Determine the (X, Y) coordinate at the center of the cell enclosing the given text.  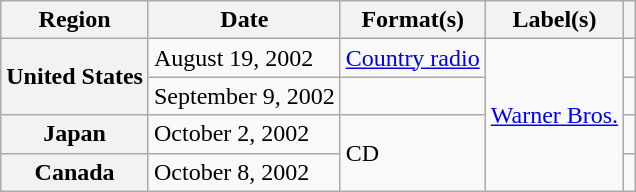
October 2, 2002 (244, 134)
United States (75, 77)
Canada (75, 172)
Country radio (412, 58)
CD (412, 153)
Label(s) (554, 20)
Japan (75, 134)
Date (244, 20)
Region (75, 20)
Format(s) (412, 20)
September 9, 2002 (244, 96)
August 19, 2002 (244, 58)
Warner Bros. (554, 115)
October 8, 2002 (244, 172)
